Locate the cell with the specified text and output its [X, Y] center coordinate. 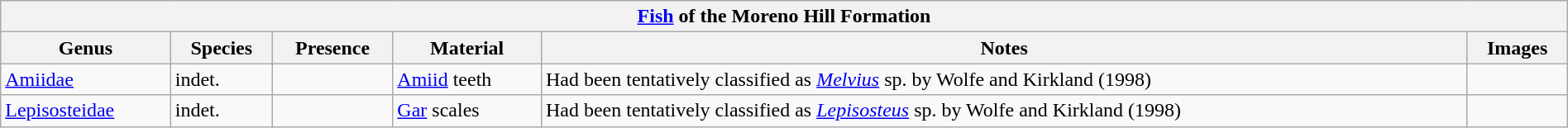
Genus [86, 48]
Had been tentatively classified as Lepisosteus sp. by Wolfe and Kirkland (1998) [1004, 111]
Notes [1004, 48]
Material [467, 48]
Fish of the Moreno Hill Formation [784, 17]
Amiidae [86, 79]
Gar scales [467, 111]
Amiid teeth [467, 79]
Lepisosteidae [86, 111]
Had been tentatively classified as Melvius sp. by Wolfe and Kirkland (1998) [1004, 79]
Presence [332, 48]
Species [222, 48]
Images [1517, 48]
